Find where the given text appears and provide that cell's center as [X, Y] coordinate. 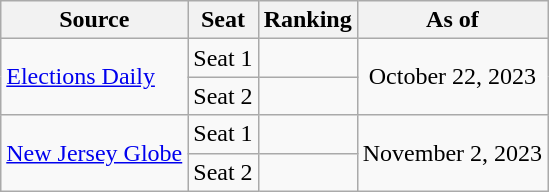
New Jersey Globe [94, 153]
Ranking [308, 20]
Elections Daily [94, 77]
As of [452, 20]
November 2, 2023 [452, 153]
October 22, 2023 [452, 77]
Seat [223, 20]
Source [94, 20]
